Extract the (x, y) coordinate from the center of the cell holding the provided text.  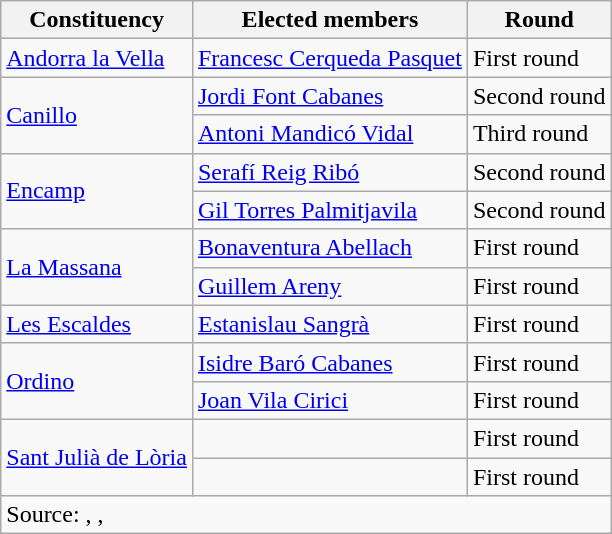
Les Escaldes (97, 324)
Bonaventura Abellach (330, 248)
Round (539, 20)
Antoni Mandicó Vidal (330, 134)
Ordino (97, 381)
Jordi Font Cabanes (330, 96)
Francesc Cerqueda Pasquet (330, 58)
Sant Julià de Lòria (97, 457)
Third round (539, 134)
Canillo (97, 115)
Elected members (330, 20)
La Massana (97, 267)
Isidre Baró Cabanes (330, 362)
Guillem Areny (330, 286)
Joan Vila Cirici (330, 400)
Encamp (97, 191)
Gil Torres Palmitjavila (330, 210)
Serafí Reig Ribó (330, 172)
Source: , , (306, 515)
Estanislau Sangrà (330, 324)
Constituency (97, 20)
Andorra la Vella (97, 58)
